Output the [X, Y] coordinate of the center of the cell containing the given text.  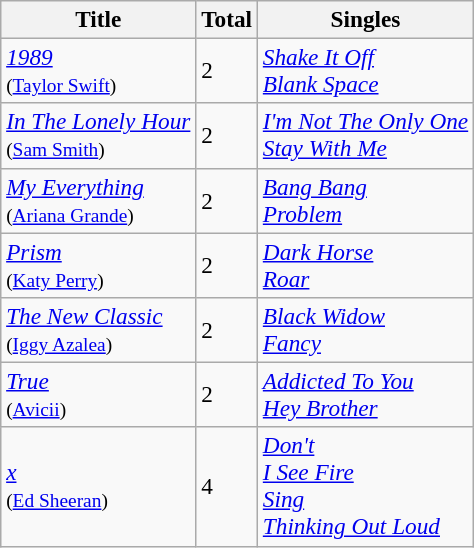
Singles [365, 19]
True(Avicii) [98, 394]
Total [227, 19]
Prism(Katy Perry) [98, 264]
1989(Taylor Swift) [98, 70]
4 [227, 486]
Black WidowFancy [365, 330]
Dark HorseRoar [365, 264]
In The Lonely Hour(Sam Smith) [98, 136]
Title [98, 19]
Don'tI See FireSingThinking Out Loud [365, 486]
x(Ed Sheeran) [98, 486]
The New Classic(Iggy Azalea) [98, 330]
I'm Not The Only OneStay With Me [365, 136]
Addicted To YouHey Brother [365, 394]
My Everything(Ariana Grande) [98, 200]
Shake It OffBlank Space [365, 70]
Bang BangProblem [365, 200]
